Provide the (X, Y) coordinate of the cell's center where the given text is located.  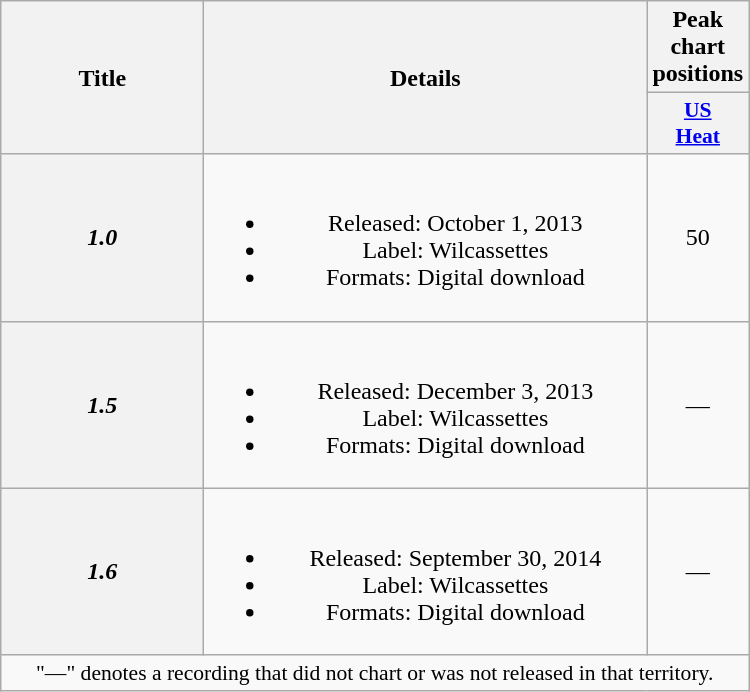
50 (698, 238)
Released: October 1, 2013Label: WilcassettesFormats: Digital download (426, 238)
1.0 (102, 238)
1.5 (102, 404)
Released: December 3, 2013Label: WilcassettesFormats: Digital download (426, 404)
USHeat (698, 124)
Released: September 30, 2014Label: WilcassettesFormats: Digital download (426, 572)
Details (426, 78)
Title (102, 78)
Peak chart positions (698, 47)
1.6 (102, 572)
"—" denotes a recording that did not chart or was not released in that territory. (375, 673)
